Return [x, y] of the center of cell containing provided text 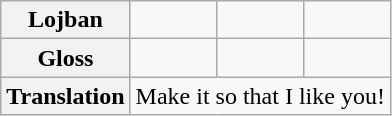
Gloss [66, 58]
Make it so that I like you! [260, 96]
Translation [66, 96]
Lojban [66, 20]
